Identify which cell holds the provided text, then report its [X, Y] central coordinate. 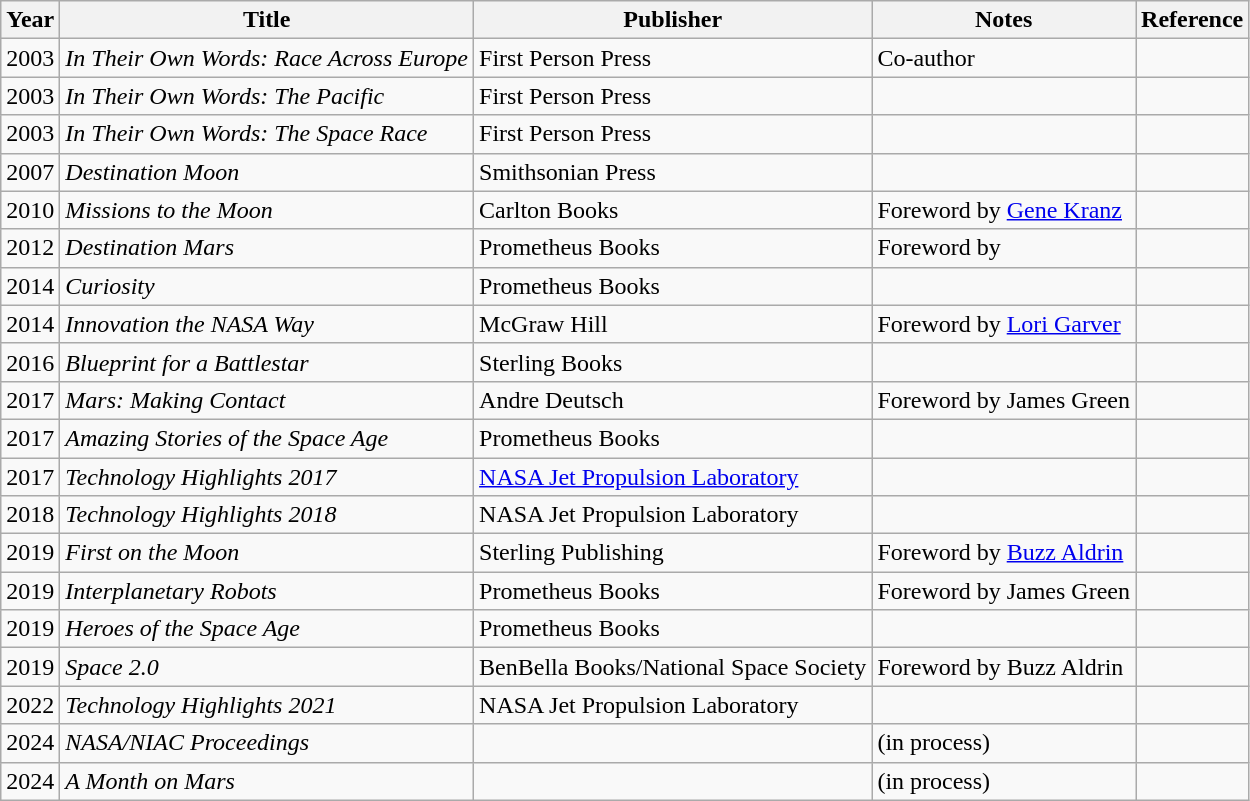
Blueprint for a Battlestar [267, 362]
Title [267, 20]
McGraw Hill [673, 324]
2012 [30, 248]
Innovation the NASA Way [267, 324]
In Their Own Words: Race Across Europe [267, 58]
BenBella Books/National Space Society [673, 667]
Foreword by Gene Kranz [1004, 210]
NASA/NIAC Proceedings [267, 743]
Interplanetary Robots [267, 591]
Year [30, 20]
Destination Mars [267, 248]
Destination Moon [267, 172]
Sterling Publishing [673, 553]
Andre Deutsch [673, 400]
Curiosity [267, 286]
Carlton Books [673, 210]
Amazing Stories of the Space Age [267, 438]
2022 [30, 705]
Mars: Making Contact [267, 400]
Space 2.0 [267, 667]
Notes [1004, 20]
Reference [1192, 20]
Publisher [673, 20]
Heroes of the Space Age [267, 629]
Foreword by Lori Garver [1004, 324]
In Their Own Words: The Space Race [267, 134]
First on the Moon [267, 553]
Smithsonian Press [673, 172]
In Their Own Words: The Pacific [267, 96]
2010 [30, 210]
2007 [30, 172]
Sterling Books [673, 362]
2018 [30, 515]
Co-author [1004, 58]
Technology Highlights 2017 [267, 477]
Foreword by [1004, 248]
2016 [30, 362]
Technology Highlights 2021 [267, 705]
Missions to the Moon [267, 210]
A Month on Mars [267, 781]
Technology Highlights 2018 [267, 515]
